For the text-containing cell, return its midpoint in (x, y) coordinate format. 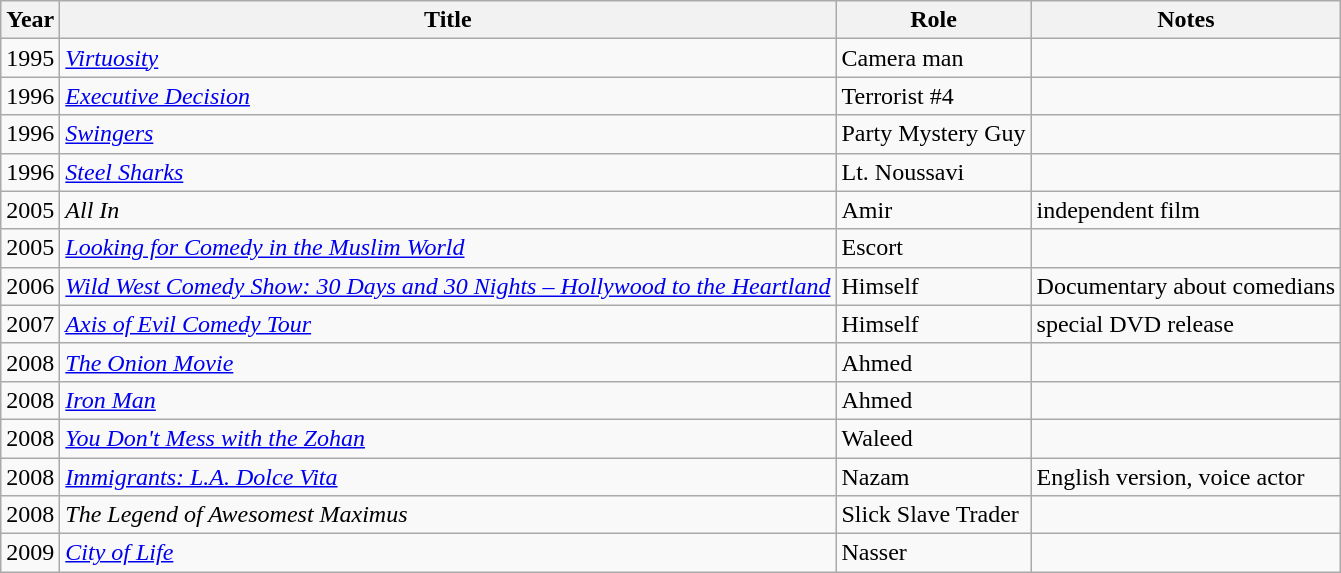
Documentary about comedians (1186, 286)
City of Life (448, 553)
Notes (1186, 20)
Executive Decision (448, 96)
Nasser (934, 553)
The Legend of Awesomest Maximus (448, 515)
Lt. Noussavi (934, 172)
Steel Sharks (448, 172)
Camera man (934, 58)
2009 (30, 553)
Party Mystery Guy (934, 134)
Year (30, 20)
2006 (30, 286)
Nazam (934, 477)
Immigrants: L.A. Dolce Vita (448, 477)
Role (934, 20)
Terrorist #4 (934, 96)
1995 (30, 58)
All In (448, 210)
Slick Slave Trader (934, 515)
English version, voice actor (1186, 477)
Wild West Comedy Show: 30 Days and 30 Nights – Hollywood to the Heartland (448, 286)
Title (448, 20)
You Don't Mess with the Zohan (448, 438)
Swingers (448, 134)
2007 (30, 324)
Axis of Evil Comedy Tour (448, 324)
Amir (934, 210)
Escort (934, 248)
independent film (1186, 210)
Looking for Comedy in the Muslim World (448, 248)
The Onion Movie (448, 362)
Virtuosity (448, 58)
special DVD release (1186, 324)
Iron Man (448, 400)
Waleed (934, 438)
